Search for the cell housing the specified text and yield its [x, y] center coordinate. 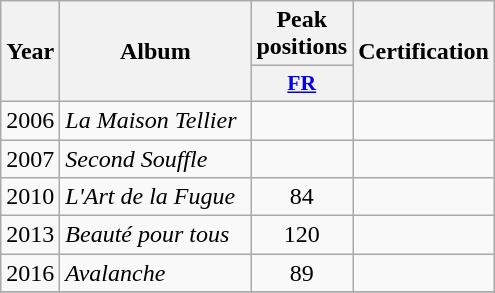
Avalanche [156, 273]
2016 [30, 273]
2006 [30, 120]
84 [302, 197]
Year [30, 52]
Second Souffle [156, 159]
La Maison Tellier [156, 120]
Album [156, 52]
Peak positions [302, 34]
FR [302, 84]
2010 [30, 197]
Certification [424, 52]
Beauté pour tous [156, 235]
89 [302, 273]
120 [302, 235]
2013 [30, 235]
L'Art de la Fugue [156, 197]
2007 [30, 159]
